Locate the cell with the specified text and output its (x, y) center coordinate. 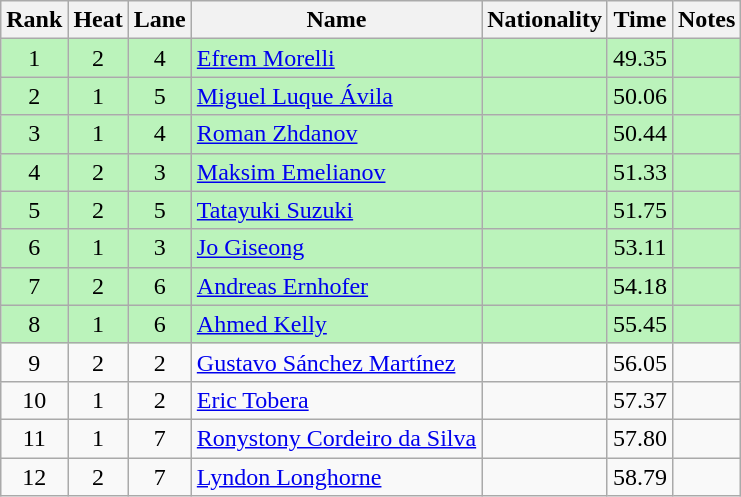
11 (34, 438)
57.80 (640, 438)
Name (336, 20)
9 (34, 362)
51.75 (640, 210)
Maksim Emelianov (336, 172)
Ahmed Kelly (336, 324)
50.44 (640, 134)
50.06 (640, 96)
10 (34, 400)
53.11 (640, 248)
Time (640, 20)
57.37 (640, 400)
Notes (706, 20)
Nationality (545, 20)
Ronystony Cordeiro da Silva (336, 438)
8 (34, 324)
Andreas Ernhofer (336, 286)
Gustavo Sánchez Martínez (336, 362)
12 (34, 477)
55.45 (640, 324)
51.33 (640, 172)
Lyndon Longhorne (336, 477)
Roman Zhdanov (336, 134)
Miguel Luque Ávila (336, 96)
Efrem Morelli (336, 58)
Tatayuki Suzuki (336, 210)
56.05 (640, 362)
49.35 (640, 58)
Rank (34, 20)
Jo Giseong (336, 248)
Heat (98, 20)
Lane (160, 20)
54.18 (640, 286)
Eric Tobera (336, 400)
58.79 (640, 477)
